Return (x, y) of the center of cell containing provided text 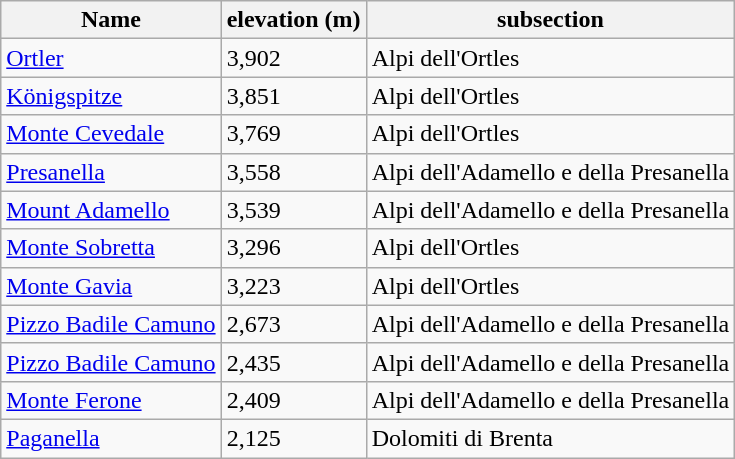
2,409 (294, 400)
Dolomiti di Brenta (550, 438)
2,673 (294, 324)
3,539 (294, 210)
Monte Sobretta (111, 248)
Presanella (111, 172)
Mount Adamello (111, 210)
3,296 (294, 248)
2,435 (294, 362)
Königspitze (111, 96)
Monte Ferone (111, 400)
3,558 (294, 172)
Name (111, 20)
elevation (m) (294, 20)
Ortler (111, 58)
subsection (550, 20)
Monte Cevedale (111, 134)
Paganella (111, 438)
3,769 (294, 134)
2,125 (294, 438)
Monte Gavia (111, 286)
3,223 (294, 286)
3,851 (294, 96)
3,902 (294, 58)
